For the text-containing cell, return its midpoint in [x, y] coordinate format. 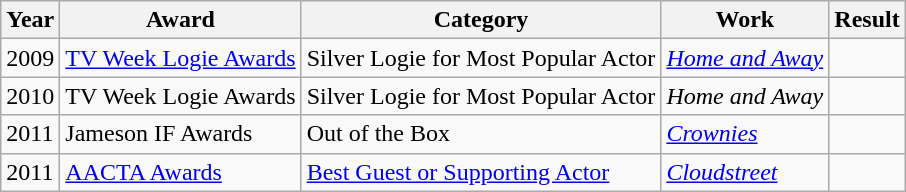
Result [867, 20]
AACTA Awards [180, 172]
2009 [30, 58]
Best Guest or Supporting Actor [481, 172]
2010 [30, 96]
Category [481, 20]
Cloudstreet [745, 172]
Out of the Box [481, 134]
Jameson IF Awards [180, 134]
Award [180, 20]
Crownies [745, 134]
Year [30, 20]
Work [745, 20]
